For the text-containing cell, return its midpoint in (x, y) coordinate format. 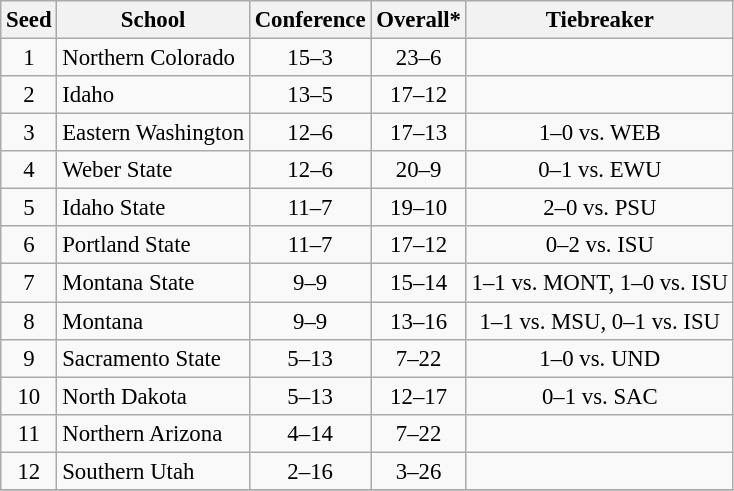
0–1 vs. EWU (600, 170)
4–14 (310, 433)
0–2 vs. ISU (600, 245)
19–10 (418, 208)
1–1 vs. MSU, 0–1 vs. ISU (600, 321)
1–1 vs. MONT, 1–0 vs. ISU (600, 283)
9 (29, 358)
Northern Arizona (153, 433)
1 (29, 58)
20–9 (418, 170)
2–0 vs. PSU (600, 208)
2–16 (310, 471)
Sacramento State (153, 358)
Montana State (153, 283)
Montana (153, 321)
8 (29, 321)
10 (29, 396)
4 (29, 170)
Idaho State (153, 208)
2 (29, 95)
0–1 vs. SAC (600, 396)
Idaho (153, 95)
23–6 (418, 58)
15–3 (310, 58)
Eastern Washington (153, 133)
17–13 (418, 133)
Weber State (153, 170)
Seed (29, 20)
Portland State (153, 245)
12 (29, 471)
11 (29, 433)
North Dakota (153, 396)
7 (29, 283)
Southern Utah (153, 471)
1–0 vs. WEB (600, 133)
15–14 (418, 283)
Overall* (418, 20)
1–0 vs. UND (600, 358)
6 (29, 245)
School (153, 20)
3 (29, 133)
Conference (310, 20)
Northern Colorado (153, 58)
13–5 (310, 95)
3–26 (418, 471)
12–17 (418, 396)
13–16 (418, 321)
Tiebreaker (600, 20)
5 (29, 208)
